Capture the cell that displays the provided text and extract its [X, Y] central coordinate. 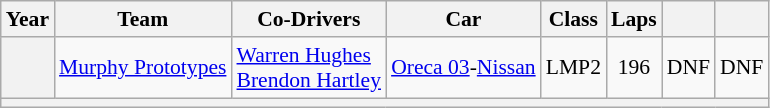
Laps [634, 19]
Team [142, 19]
Warren Hughes Brendon Hartley [308, 68]
196 [634, 68]
LMP2 [574, 68]
Class [574, 19]
Oreca 03-Nissan [464, 68]
Year [28, 19]
Co-Drivers [308, 19]
Car [464, 19]
Murphy Prototypes [142, 68]
